Output the [X, Y] coordinate of the center of the cell containing the given text.  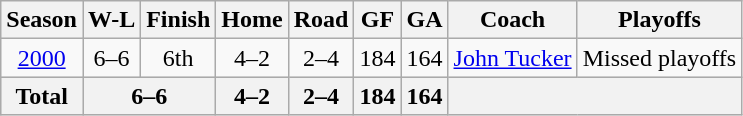
Finish [178, 20]
GF [378, 20]
Total [42, 96]
Missed playoffs [660, 58]
2000 [42, 58]
Playoffs [660, 20]
6th [178, 58]
John Tucker [512, 58]
W-L [111, 20]
Season [42, 20]
Home [252, 20]
Road [321, 20]
Coach [512, 20]
GA [424, 20]
